Search for the cell housing the specified text and yield its (X, Y) center coordinate. 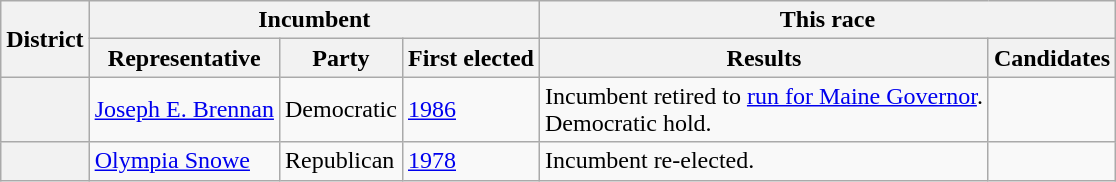
Party (340, 58)
1978 (470, 161)
Results (764, 58)
Candidates (1052, 58)
Representative (184, 58)
1986 (470, 110)
Republican (340, 161)
Joseph E. Brennan (184, 110)
Democratic (340, 110)
Incumbent re-elected. (764, 161)
This race (827, 20)
District (45, 39)
First elected (470, 58)
Incumbent (314, 20)
Olympia Snowe (184, 161)
Incumbent retired to run for Maine Governor.Democratic hold. (764, 110)
